Capture the cell that displays the provided text and extract its [x, y] central coordinate. 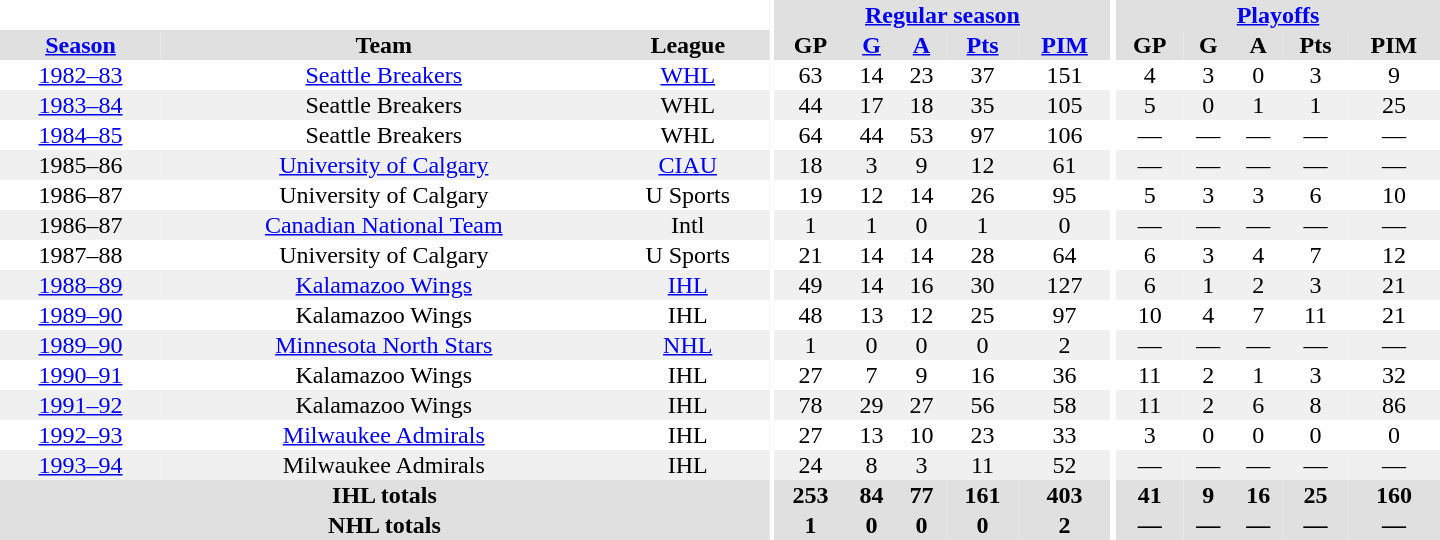
Regular season [942, 15]
151 [1065, 75]
61 [1065, 165]
35 [982, 105]
28 [982, 255]
403 [1065, 495]
Team [384, 45]
78 [810, 405]
1991–92 [80, 405]
56 [982, 405]
Canadian National Team [384, 225]
17 [872, 105]
Playoffs [1278, 15]
160 [1394, 495]
Season [80, 45]
1990–91 [80, 375]
1988–89 [80, 285]
1992–93 [80, 435]
1993–94 [80, 465]
33 [1065, 435]
1987–88 [80, 255]
1985–86 [80, 165]
63 [810, 75]
19 [810, 195]
37 [982, 75]
NHL [688, 345]
1984–85 [80, 135]
105 [1065, 105]
127 [1065, 285]
36 [1065, 375]
29 [872, 405]
30 [982, 285]
26 [982, 195]
86 [1394, 405]
1982–83 [80, 75]
CIAU [688, 165]
41 [1150, 495]
49 [810, 285]
58 [1065, 405]
Minnesota North Stars [384, 345]
53 [922, 135]
IHL totals [384, 495]
Intl [688, 225]
77 [922, 495]
NHL totals [384, 525]
95 [1065, 195]
1983–84 [80, 105]
League [688, 45]
24 [810, 465]
32 [1394, 375]
253 [810, 495]
84 [872, 495]
48 [810, 315]
161 [982, 495]
52 [1065, 465]
106 [1065, 135]
